Output the (x, y) coordinate of the center of the cell containing the given text.  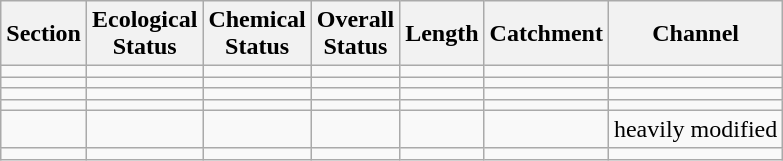
heavily modified (695, 129)
ChemicalStatus (257, 34)
Catchment (546, 34)
Length (442, 34)
Channel (695, 34)
Section (44, 34)
OverallStatus (355, 34)
EcologicalStatus (144, 34)
